Detect which cell encompasses the target text, then output its [x, y] center coordinate. 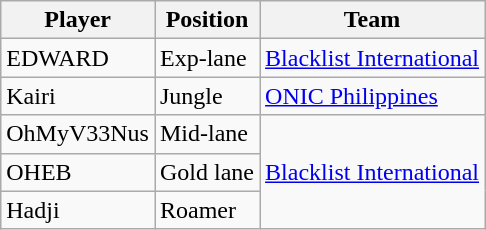
Exp-lane [206, 58]
Roamer [206, 210]
ONIC Philippines [372, 96]
Team [372, 20]
OHEB [78, 172]
Hadji [78, 210]
Gold lane [206, 172]
EDWARD [78, 58]
Jungle [206, 96]
OhMyV33Nus [78, 134]
Mid-lane [206, 134]
Position [206, 20]
Player [78, 20]
Kairi [78, 96]
